Capture the cell that displays the provided text and extract its [X, Y] central coordinate. 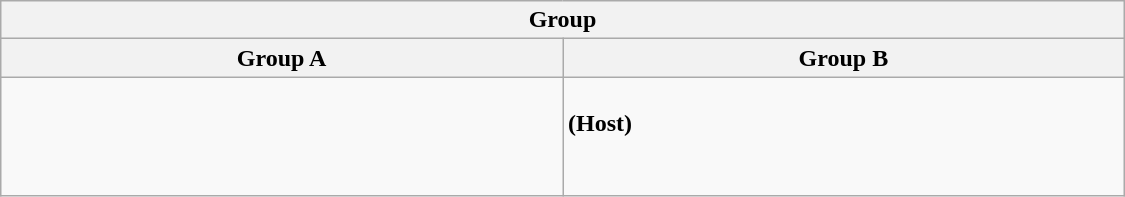
(Host) [843, 136]
Group B [843, 58]
Group A [282, 58]
Group [563, 20]
